Return (x, y) of the center of cell containing provided text 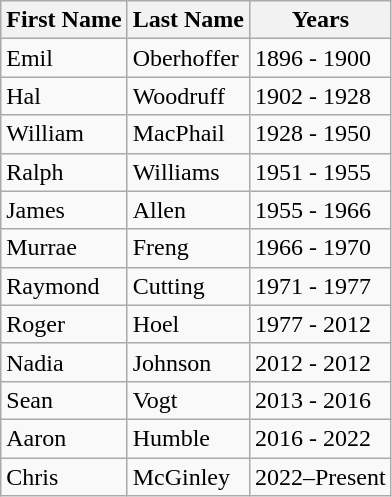
2013 - 2016 (320, 400)
Hal (64, 96)
1951 - 1955 (320, 172)
1896 - 1900 (320, 58)
Hoel (188, 324)
Ralph (64, 172)
First Name (64, 20)
1971 - 1977 (320, 286)
Freng (188, 248)
1928 - 1950 (320, 134)
Oberhoffer (188, 58)
Woodruff (188, 96)
2022–Present (320, 477)
1966 - 1970 (320, 248)
Raymond (64, 286)
Roger (64, 324)
Murrae (64, 248)
Chris (64, 477)
Johnson (188, 362)
Allen (188, 210)
Humble (188, 438)
2016 - 2022 (320, 438)
1902 - 1928 (320, 96)
Years (320, 20)
James (64, 210)
Last Name (188, 20)
Emil (64, 58)
Vogt (188, 400)
1977 - 2012 (320, 324)
1955 - 1966 (320, 210)
William (64, 134)
Nadia (64, 362)
Sean (64, 400)
Aaron (64, 438)
Cutting (188, 286)
2012 - 2012 (320, 362)
McGinley (188, 477)
Williams (188, 172)
MacPhail (188, 134)
